For the text-containing cell, return its midpoint in (x, y) coordinate format. 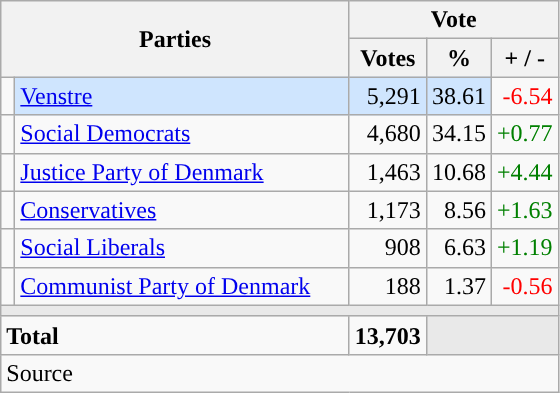
-6.54 (524, 96)
10.68 (458, 172)
+ / - (524, 58)
Total (176, 335)
1.37 (458, 286)
Conservatives (182, 210)
+4.44 (524, 172)
1,173 (388, 210)
5,291 (388, 96)
+1.63 (524, 210)
Justice Party of Denmark (182, 172)
13,703 (388, 335)
Source (280, 373)
6.63 (458, 248)
Social Liberals (182, 248)
Vote (454, 20)
908 (388, 248)
8.56 (458, 210)
Venstre (182, 96)
Parties (176, 39)
188 (388, 286)
38.61 (458, 96)
+1.19 (524, 248)
-0.56 (524, 286)
4,680 (388, 134)
34.15 (458, 134)
Social Democrats (182, 134)
Communist Party of Denmark (182, 286)
% (458, 58)
1,463 (388, 172)
Votes (388, 58)
+0.77 (524, 134)
